For the text-containing cell, return its midpoint in [X, Y] coordinate format. 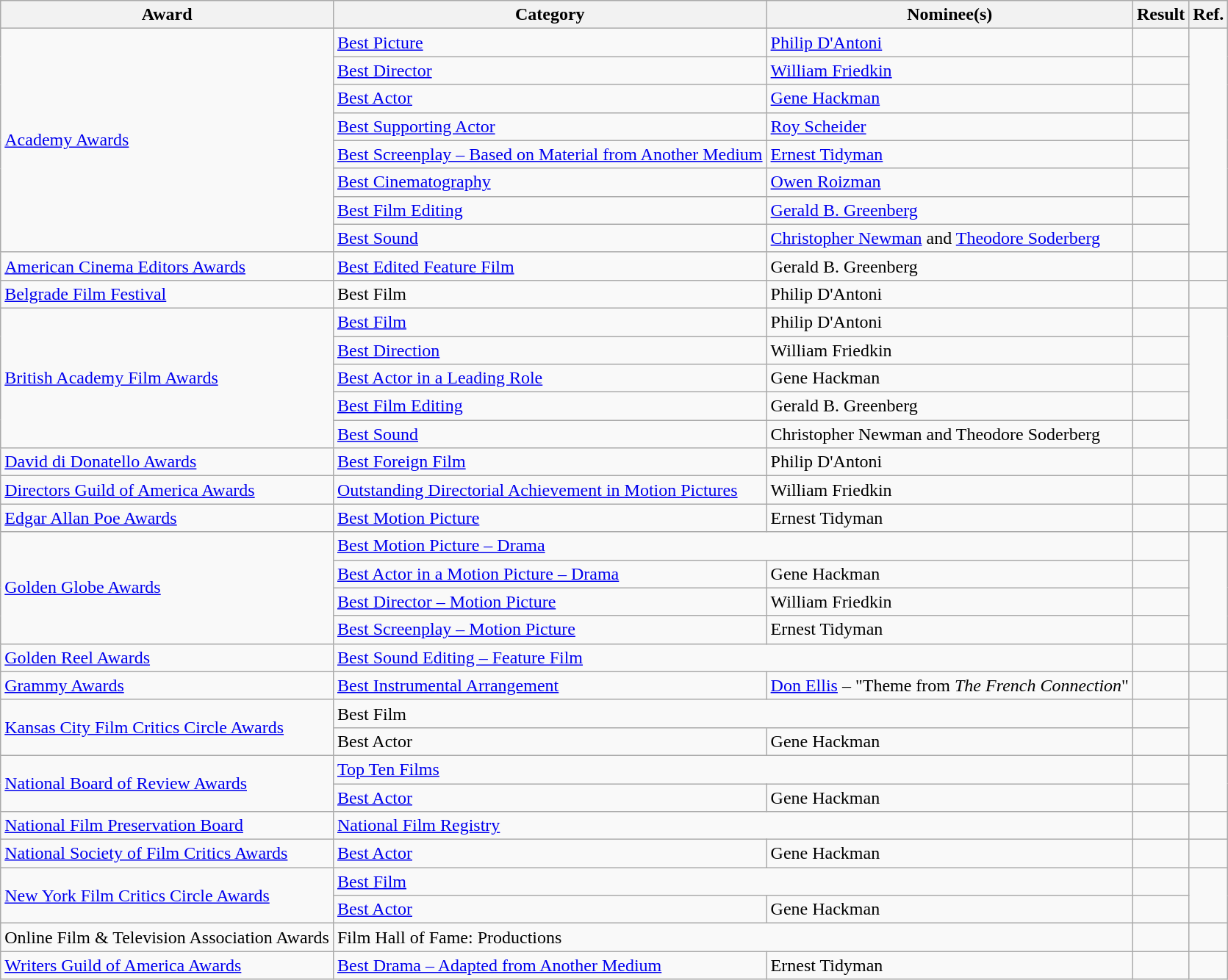
British Academy Film Awards [168, 378]
Best Foreign Film [550, 462]
Owen Roizman [949, 182]
American Cinema Editors Awards [168, 266]
Edgar Allan Poe Awards [168, 518]
Best Director [550, 71]
David di Donatello Awards [168, 462]
Film Hall of Fame: Productions [733, 937]
Best Supporting Actor [550, 126]
Kansas City Film Critics Circle Awards [168, 727]
National Film Registry [733, 826]
Grammy Awards [168, 685]
National Society of Film Critics Awards [168, 854]
Golden Globe Awards [168, 588]
Best Actor in a Leading Role [550, 378]
Roy Scheider [949, 126]
Best Screenplay – Based on Material from Another Medium [550, 154]
Writers Guild of America Awards [168, 965]
Best Instrumental Arrangement [550, 685]
Best Edited Feature Film [550, 266]
Directors Guild of America Awards [168, 490]
Best Actor in a Motion Picture – Drama [550, 574]
Best Drama – Adapted from Another Medium [550, 965]
Top Ten Films [733, 769]
Best Direction [550, 350]
Best Motion Picture – Drama [733, 546]
National Board of Review Awards [168, 783]
Belgrade Film Festival [168, 294]
Best Screenplay – Motion Picture [550, 630]
Best Director – Motion Picture [550, 602]
Golden Reel Awards [168, 657]
Ref. [1208, 15]
Nominee(s) [949, 15]
National Film Preservation Board [168, 826]
Best Picture [550, 43]
Best Cinematography [550, 182]
Best Motion Picture [550, 518]
Result [1160, 15]
Online Film & Television Association Awards [168, 937]
Category [550, 15]
Award [168, 15]
New York Film Critics Circle Awards [168, 896]
Best Sound Editing – Feature Film [733, 657]
Academy Awards [168, 140]
Don Ellis – "Theme from The French Connection" [949, 685]
Outstanding Directorial Achievement in Motion Pictures [550, 490]
